Determine the (x, y) coordinate at the center of the cell enclosing the given text.  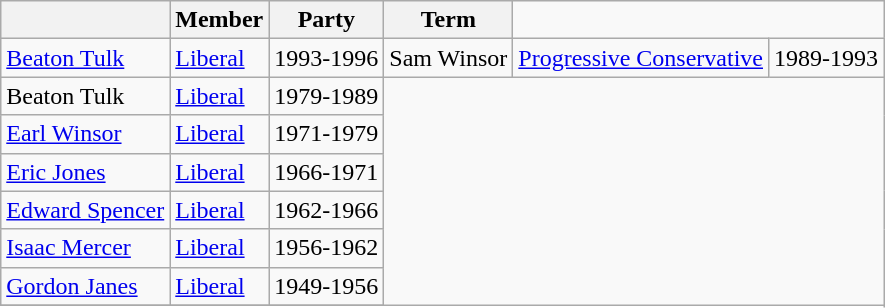
1989-1993 (826, 58)
1966-1971 (326, 172)
1949-1956 (326, 286)
Earl Winsor (86, 134)
Gordon Janes (86, 286)
Eric Jones (86, 172)
1971-1979 (326, 134)
Progressive Conservative (641, 58)
Edward Spencer (86, 210)
1956-1962 (326, 248)
1962-1966 (326, 210)
Isaac Mercer (86, 248)
Term (448, 20)
Member (220, 20)
Sam Winsor (448, 58)
1979-1989 (326, 96)
1993-1996 (326, 58)
Party (326, 20)
